Output the [x, y] coordinate of the center of the cell containing the given text.  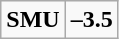
–3.5 [92, 19]
SMU [33, 19]
